Determine the [x, y] coordinate at the center of the cell enclosing the given text.  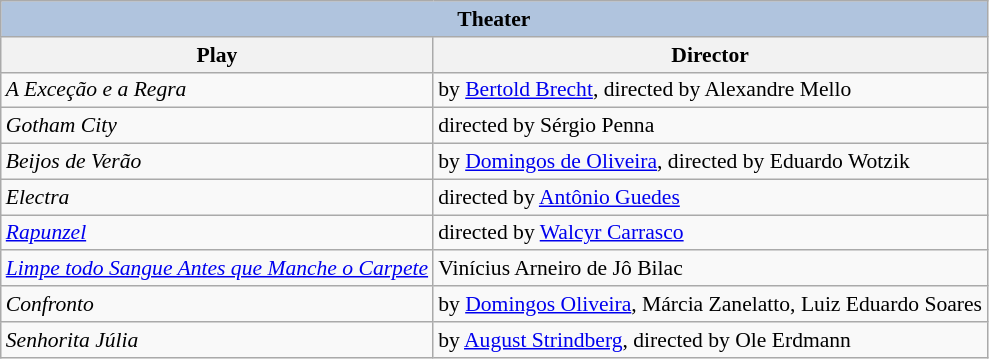
directed by Walcyr Carrasco [710, 233]
A Exceção e a Regra [217, 90]
Beijos de Verão [217, 162]
by Bertold Brecht, directed by Alexandre Mello [710, 90]
Rapunzel [217, 233]
directed by Sérgio Penna [710, 126]
Electra [217, 197]
Director [710, 55]
by Domingos de Oliveira, directed by Eduardo Wotzik [710, 162]
by August Strindberg, directed by Ole Erdmann [710, 340]
Senhorita Júlia [217, 340]
by Domingos Oliveira, Márcia Zanelatto, Luiz Eduardo Soares [710, 304]
Confronto [217, 304]
Gotham City [217, 126]
Theater [494, 19]
Limpe todo Sangue Antes que Manche o Carpete [217, 269]
Play [217, 55]
directed by Antônio Guedes [710, 197]
Vinícius Arneiro de Jô Bilac [710, 269]
